Capture the cell that displays the provided text and extract its [x, y] central coordinate. 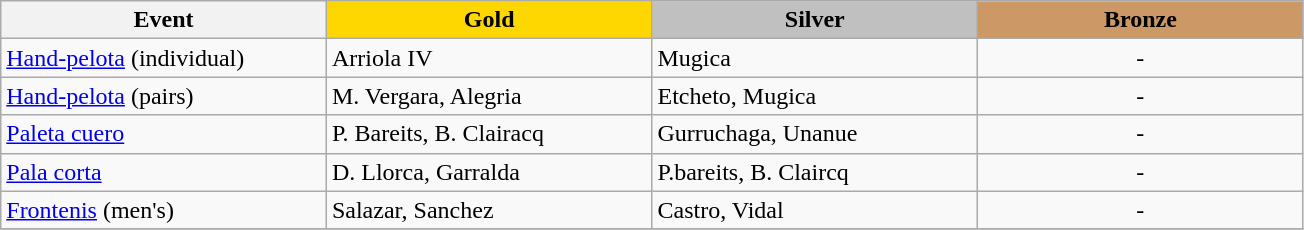
Mugica [815, 58]
Castro, Vidal [815, 210]
P. Bareits, B. Clairacq [489, 134]
M. Vergara, Alegria [489, 96]
Silver [815, 20]
Event [164, 20]
Gold [489, 20]
Hand-pelota (individual) [164, 58]
Etcheto, Mugica [815, 96]
P.bareits, B. Claircq [815, 172]
Gurruchaga, Unanue [815, 134]
Salazar, Sanchez [489, 210]
Paleta cuero [164, 134]
Arriola IV [489, 58]
Bronze [1141, 20]
Frontenis (men's) [164, 210]
D. Llorca, Garralda [489, 172]
Hand-pelota (pairs) [164, 96]
Pala corta [164, 172]
